Find where the given text appears and provide that cell's center as [x, y] coordinate. 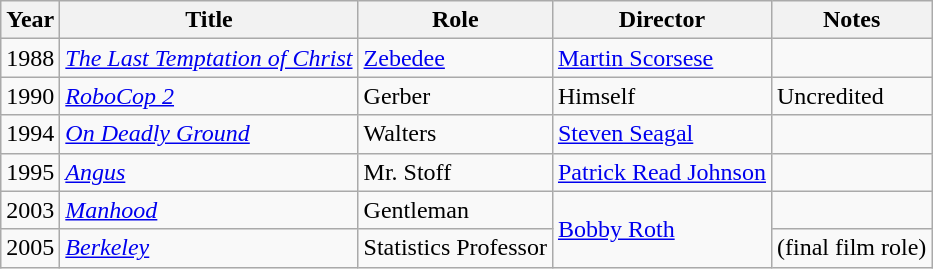
Zebedee [455, 58]
The Last Temptation of Christ [209, 58]
Gerber [455, 96]
Manhood [209, 210]
Martin Scorsese [662, 58]
Title [209, 20]
Notes [851, 20]
Berkeley [209, 248]
Director [662, 20]
Gentleman [455, 210]
Steven Seagal [662, 134]
2005 [30, 248]
Bobby Roth [662, 229]
(final film role) [851, 248]
Role [455, 20]
Walters [455, 134]
1988 [30, 58]
Statistics Professor [455, 248]
1995 [30, 172]
RoboCop 2 [209, 96]
Mr. Stoff [455, 172]
Patrick Read Johnson [662, 172]
Angus [209, 172]
1994 [30, 134]
2003 [30, 210]
Uncredited [851, 96]
Himself [662, 96]
Year [30, 20]
On Deadly Ground [209, 134]
1990 [30, 96]
